Find where the given text appears and provide that cell's center as [X, Y] coordinate. 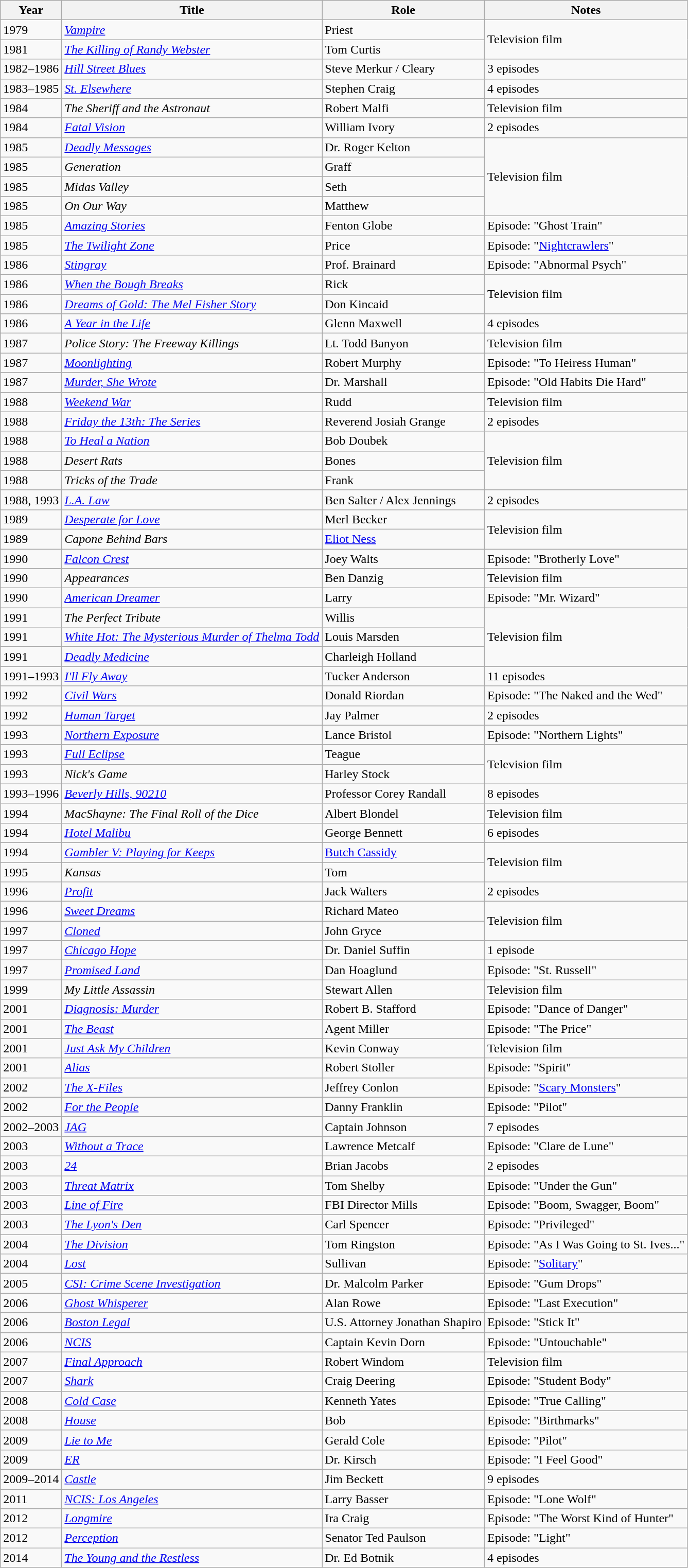
Episode: "As I Was Going to St. Ives..." [586, 1244]
Lawrence Metcalf [403, 1146]
JAG [192, 1126]
MacShayne: The Final Roll of the Dice [192, 813]
Dreams of Gold: The Mel Fisher Story [192, 304]
Prof. Brainard [403, 265]
Episode: "The Naked and the Wed" [586, 696]
Amazing Stories [192, 225]
Robert Windom [403, 1362]
Willis [403, 618]
Alias [192, 1068]
American Dreamer [192, 598]
Charleigh Holland [403, 657]
St. Elsewhere [192, 89]
1988, 1993 [31, 500]
Hotel Malibu [192, 833]
Bob [403, 1420]
Episode: "I Feel Good" [586, 1459]
Episode: "Student Body" [586, 1381]
Robert Malfi [403, 108]
L.A. Law [192, 500]
Captain Kevin Dorn [403, 1342]
1979 [31, 30]
Cold Case [192, 1401]
Civil Wars [192, 696]
Weekend War [192, 402]
Sweet Dreams [192, 911]
Kevin Conway [403, 1048]
Kansas [192, 872]
Episode: "The Worst Kind of Hunter" [586, 1519]
When the Bough Breaks [192, 285]
2009–2014 [31, 1479]
Kenneth Yates [403, 1401]
I'll Fly Away [192, 676]
The Sheriff and the Astronaut [192, 108]
Desperate for Love [192, 519]
Notes [586, 10]
CSI: Crime Scene Investigation [192, 1283]
Episode: "Mr. Wizard" [586, 598]
Deadly Medicine [192, 657]
Matthew [403, 206]
Priest [403, 30]
Frank [403, 480]
Title [192, 10]
Episode: "Clare de Lune" [586, 1146]
Generation [192, 167]
Dan Hoaglund [403, 970]
9 episodes [586, 1479]
The Beast [192, 1029]
Tucker Anderson [403, 676]
Midas Valley [192, 186]
Nick's Game [192, 774]
Fatal Vision [192, 128]
George Bennett [403, 833]
1981 [31, 49]
Episode: "St. Russell" [586, 970]
My Little Assassin [192, 990]
Beverly Hills, 90210 [192, 794]
Episode: "Dance of Danger" [586, 1009]
Friday the 13th: The Series [192, 421]
NCIS [192, 1342]
24 [192, 1166]
Tom Ringston [403, 1244]
Episode: "Brotherly Love" [586, 558]
Episode: "Privileged" [586, 1225]
Hill Street Blues [192, 69]
Moonlighting [192, 363]
Gerald Cole [403, 1440]
Episode: "Under the Gun" [586, 1185]
Ira Craig [403, 1519]
1982–1986 [31, 69]
2014 [31, 1558]
Joey Walts [403, 558]
Rick [403, 285]
Lost [192, 1264]
Robert B. Stafford [403, 1009]
For the People [192, 1107]
The Twilight Zone [192, 245]
Seth [403, 186]
John Gryce [403, 931]
Tom Curtis [403, 49]
Human Target [192, 715]
ER [192, 1459]
Bob Doubek [403, 441]
Longmire [192, 1519]
1 episode [586, 950]
Professor Corey Randall [403, 794]
Murder, She Wrote [192, 382]
The Perfect Tribute [192, 618]
The Killing of Randy Webster [192, 49]
To Heal a Nation [192, 441]
Albert Blondel [403, 813]
Larry [403, 598]
Without a Trace [192, 1146]
Fenton Globe [403, 225]
Year [31, 10]
Louis Marsden [403, 637]
Graff [403, 167]
Craig Deering [403, 1381]
2011 [31, 1499]
Bones [403, 461]
Tom [403, 872]
Castle [192, 1479]
Diagnosis: Murder [192, 1009]
1995 [31, 872]
Falcon Crest [192, 558]
Appearances [192, 578]
Dr. Malcolm Parker [403, 1283]
Dr. Marshall [403, 382]
The Young and the Restless [192, 1558]
Episode: "Nightcrawlers" [586, 245]
The X-Files [192, 1087]
Police Story: The Freeway Killings [192, 343]
Episode: "Boom, Swagger, Boom" [586, 1205]
Donald Riordan [403, 696]
1993–1996 [31, 794]
Episode: "Ghost Train" [586, 225]
House [192, 1420]
Carl Spencer [403, 1225]
Lance Bristol [403, 735]
Steve Merkur / Cleary [403, 69]
Episode: "Northern Lights" [586, 735]
Dr. Roger Kelton [403, 147]
A Year in the Life [192, 324]
Eliot Ness [403, 539]
Episode: "Solitary" [586, 1264]
Perception [192, 1538]
Teague [403, 754]
Chicago Hope [192, 950]
Harley Stock [403, 774]
Promised Land [192, 970]
Cloned [192, 931]
Episode: "Last Execution" [586, 1303]
Butch Cassidy [403, 852]
Jay Palmer [403, 715]
Deadly Messages [192, 147]
Episode: "To Heiress Human" [586, 363]
Episode: "Abnormal Psych" [586, 265]
Episode: "Gum Drops" [586, 1283]
On Our Way [192, 206]
Just Ask My Children [192, 1048]
Merl Becker [403, 519]
8 episodes [586, 794]
U.S. Attorney Jonathan Shapiro [403, 1323]
Episode: "Light" [586, 1538]
Shark [192, 1381]
Vampire [192, 30]
NCIS: Los Angeles [192, 1499]
Danny Franklin [403, 1107]
Jeffrey Conlon [403, 1087]
Northern Exposure [192, 735]
Reverend Josiah Grange [403, 421]
Episode: "Scary Monsters" [586, 1087]
Stingray [192, 265]
Jack Walters [403, 892]
7 episodes [586, 1126]
Ben Danzig [403, 578]
Stephen Craig [403, 89]
Lie to Me [192, 1440]
Episode: "Old Habits Die Hard" [586, 382]
Don Kincaid [403, 304]
1983–1985 [31, 89]
Jim Beckett [403, 1479]
Desert Rats [192, 461]
1991–1993 [31, 676]
Episode: "Untouchable" [586, 1342]
Dr. Kirsch [403, 1459]
Episode: "Stick It" [586, 1323]
White Hot: The Mysterious Murder of Thelma Todd [192, 637]
Tricks of the Trade [192, 480]
Episode: "Lone Wolf" [586, 1499]
Captain Johnson [403, 1126]
The Lyon's Den [192, 1225]
Ben Salter / Alex Jennings [403, 500]
Lt. Todd Banyon [403, 343]
Glenn Maxwell [403, 324]
Capone Behind Bars [192, 539]
Richard Mateo [403, 911]
2005 [31, 1283]
Price [403, 245]
Final Approach [192, 1362]
Senator Ted Paulson [403, 1538]
Role [403, 10]
Profit [192, 892]
Agent Miller [403, 1029]
Larry Basser [403, 1499]
Stewart Allen [403, 990]
Gambler V: Playing for Keeps [192, 852]
Sullivan [403, 1264]
FBI Director Mills [403, 1205]
Line of Fire [192, 1205]
11 episodes [586, 676]
Episode: "True Calling" [586, 1401]
2002–2003 [31, 1126]
The Division [192, 1244]
Brian Jacobs [403, 1166]
Dr. Ed Botnik [403, 1558]
Full Eclipse [192, 754]
3 episodes [586, 69]
Robert Murphy [403, 363]
Rudd [403, 402]
William Ivory [403, 128]
Ghost Whisperer [192, 1303]
Episode: "The Price" [586, 1029]
Robert Stoller [403, 1068]
Tom Shelby [403, 1185]
Threat Matrix [192, 1185]
Episode: "Spirit" [586, 1068]
1999 [31, 990]
Dr. Daniel Suffin [403, 950]
6 episodes [586, 833]
Alan Rowe [403, 1303]
Episode: "Birthmarks" [586, 1420]
Boston Legal [192, 1323]
